Return the [x, y] coordinate for the center point of the cell that contains the specified text.  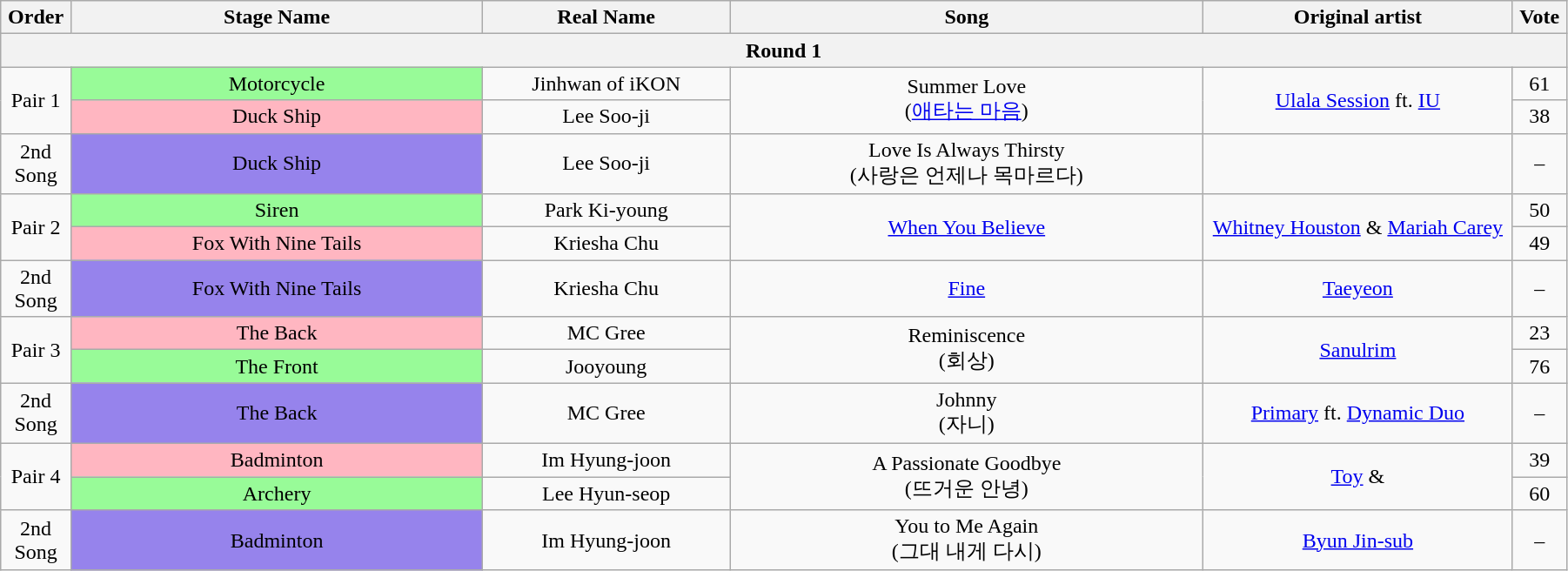
61 [1540, 84]
Jooyoung [606, 366]
Motorcycle [277, 84]
Vote [1540, 17]
Reminiscence(회상) [967, 350]
You to Me Again(그대 내게 다시) [967, 541]
Lee Hyun-seop [606, 494]
A Passionate Goodbye(뜨거운 안녕) [967, 476]
Whitney Houston & Mariah Carey [1357, 227]
Summer Love(애타는 마음) [967, 100]
38 [1540, 117]
Pair 4 [37, 476]
Stage Name [277, 17]
Song [967, 17]
Archery [277, 494]
Primary ft. Dynamic Duo [1357, 413]
49 [1540, 244]
Order [37, 17]
Love Is Always Thirsty(사랑은 언제나 목마르다) [967, 164]
Jinhwan of iKON [606, 84]
Taeyeon [1357, 289]
50 [1540, 211]
39 [1540, 460]
Byun Jin-sub [1357, 541]
23 [1540, 333]
Fine [967, 289]
60 [1540, 494]
Real Name [606, 17]
76 [1540, 366]
Pair 3 [37, 350]
Park Ki-young [606, 211]
Sanulrim [1357, 350]
Original artist [1357, 17]
Toy & [1357, 476]
Johnny(자니) [967, 413]
When You Believe [967, 227]
Pair 1 [37, 100]
Pair 2 [37, 227]
The Front [277, 366]
Ulala Session ft. IU [1357, 100]
Siren [277, 211]
Round 1 [784, 50]
